Return (x, y) of the center of cell containing provided text 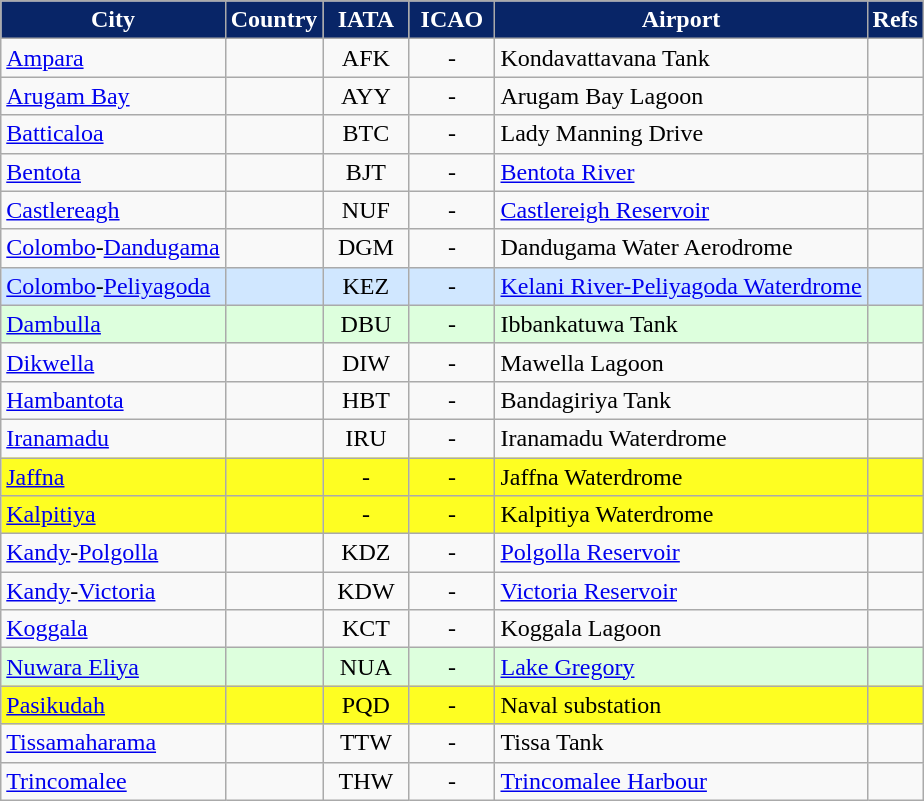
Dandugama Water Aerodrome (681, 248)
Victoria Reservoir (681, 591)
Iranamadu Waterdrome (681, 438)
Bentota River (681, 172)
KDZ (366, 553)
Lady Manning Drive (681, 134)
Mawella Lagoon (681, 362)
KCT (366, 629)
Pasikudah (113, 705)
Colombo-Peliyagoda (113, 286)
Colombo-Dandugama (113, 248)
Jaffna (113, 477)
NUF (366, 210)
Hambantota (113, 400)
Trincomalee (113, 781)
Bandagiriya Tank (681, 400)
Trincomalee Harbour (681, 781)
TTW (366, 743)
Dikwella (113, 362)
Naval substation (681, 705)
Airport (681, 20)
IATA (366, 20)
Batticaloa (113, 134)
NUA (366, 667)
Arugam Bay (113, 96)
Castlereagh (113, 210)
Iranamadu (113, 438)
Polgolla Reservoir (681, 553)
KEZ (366, 286)
THW (366, 781)
Kandy-Victoria (113, 591)
Nuwara Eliya (113, 667)
BTC (366, 134)
City (113, 20)
HBT (366, 400)
KDW (366, 591)
Tissa Tank (681, 743)
PQD (366, 705)
Tissamaharama (113, 743)
IRU (366, 438)
AFK (366, 58)
Kalpitiya (113, 515)
Kalpitiya Waterdrome (681, 515)
Bentota (113, 172)
Country (274, 20)
Koggala (113, 629)
DBU (366, 324)
AYY (366, 96)
Dambulla (113, 324)
Jaffna Waterdrome (681, 477)
Castlereigh Reservoir (681, 210)
Koggala Lagoon (681, 629)
DGM (366, 248)
Kelani River-Peliyagoda Waterdrome (681, 286)
BJT (366, 172)
Kondavattavana Tank (681, 58)
Kandy-Polgolla (113, 553)
Ibbankatuwa Tank (681, 324)
Lake Gregory (681, 667)
DIW (366, 362)
Refs (895, 20)
Ampara (113, 58)
Arugam Bay Lagoon (681, 96)
ICAO (452, 20)
